Search for the cell housing the specified text and yield its [x, y] center coordinate. 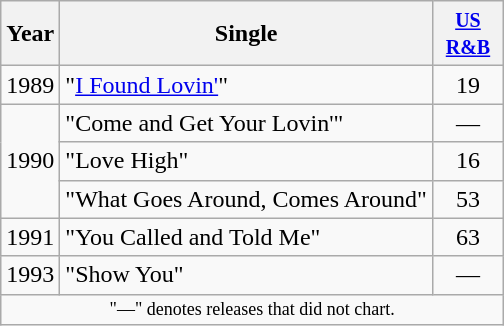
63 [468, 237]
53 [468, 199]
19 [468, 85]
1991 [30, 237]
"Show You" [246, 275]
"Love High" [246, 161]
Year [30, 34]
US R&B [468, 34]
"—" denotes releases that did not chart. [252, 310]
"Come and Get Your Lovin'" [246, 123]
"What Goes Around, Comes Around" [246, 199]
Single [246, 34]
16 [468, 161]
"You Called and Told Me" [246, 237]
"I Found Lovin'" [246, 85]
1993 [30, 275]
1990 [30, 161]
1989 [30, 85]
